For the text-containing cell, return its midpoint in (x, y) coordinate format. 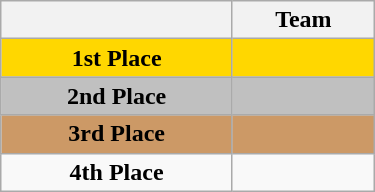
4th Place (117, 172)
2nd Place (117, 96)
3rd Place (117, 134)
1st Place (117, 58)
Team (303, 20)
